Output the [X, Y] coordinate of the center of the cell containing the given text.  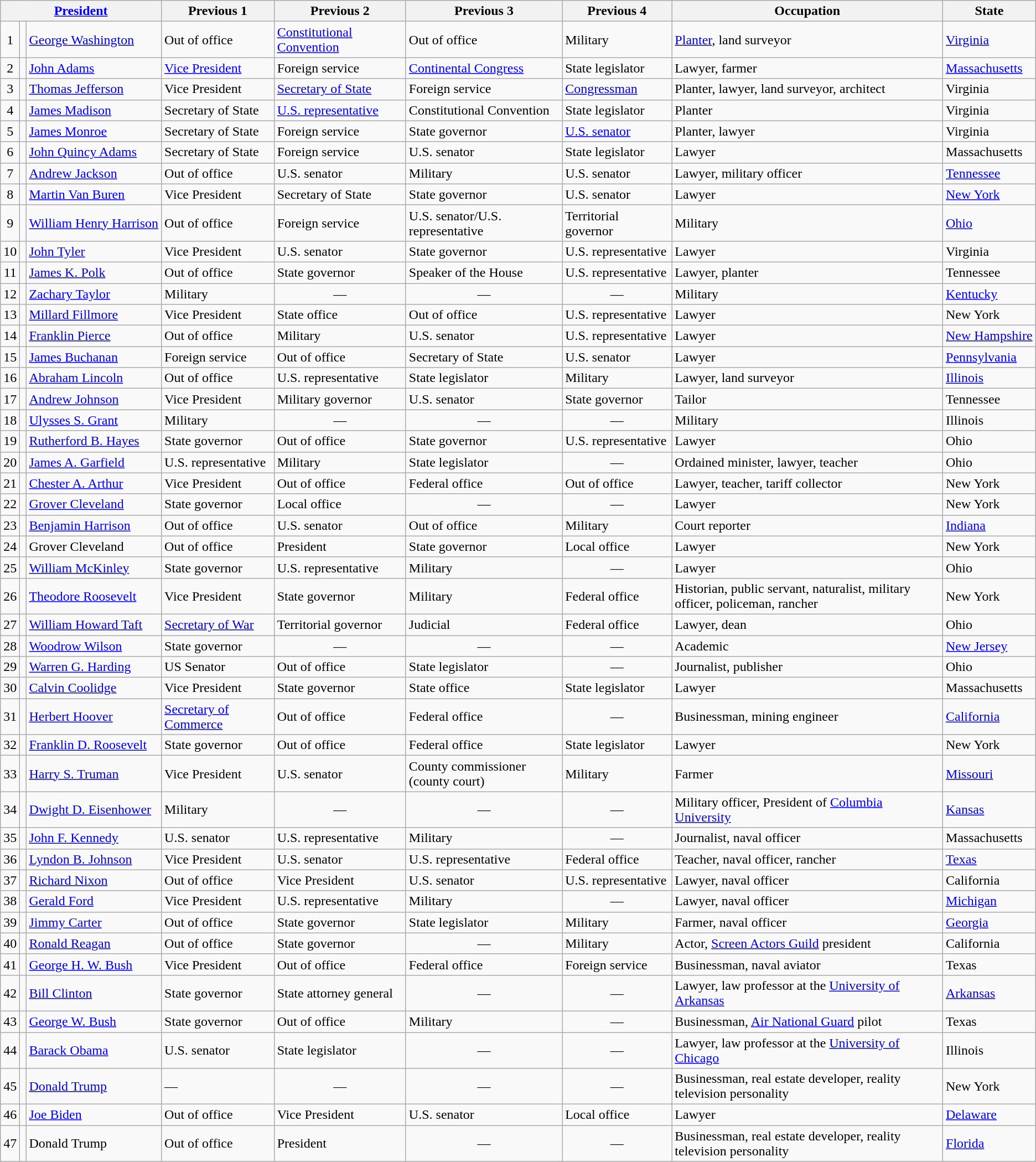
County commissioner (county court) [484, 774]
7 [10, 173]
Lawyer, land surveyor [807, 378]
Congressman [617, 89]
38 [10, 901]
13 [10, 315]
25 [10, 567]
42 [10, 993]
Dwight D. Eisenhower [94, 809]
Martin Van Buren [94, 194]
Barack Obama [94, 1050]
Harry S. Truman [94, 774]
9 [10, 223]
Lawyer, planter [807, 272]
22 [10, 504]
Florida [990, 1144]
31 [10, 716]
35 [10, 838]
Journalist, naval officer [807, 838]
Warren G. Harding [94, 667]
39 [10, 922]
Delaware [990, 1115]
30 [10, 688]
Academic [807, 646]
Continental Congress [484, 68]
Previous 4 [617, 11]
Businessman, Air National Guard pilot [807, 1021]
Lawyer, farmer [807, 68]
Thomas Jefferson [94, 89]
Historian, public servant, naturalist, military officer, policeman, rancher [807, 596]
Occupation [807, 11]
45 [10, 1086]
Joe Biden [94, 1115]
Franklin Pierce [94, 336]
John Adams [94, 68]
17 [10, 399]
Lyndon B. Johnson [94, 859]
State attorney general [340, 993]
Farmer, naval officer [807, 922]
Franklin D. Roosevelt [94, 745]
20 [10, 462]
23 [10, 525]
James Madison [94, 110]
33 [10, 774]
Ulysses S. Grant [94, 420]
37 [10, 880]
Abraham Lincoln [94, 378]
Gerald Ford [94, 901]
Andrew Johnson [94, 399]
34 [10, 809]
Businessman, naval aviator [807, 964]
Pennsylvania [990, 357]
James Buchanan [94, 357]
5 [10, 131]
Teacher, naval officer, rancher [807, 859]
Rutherford B. Hayes [94, 441]
State [990, 11]
21 [10, 483]
43 [10, 1021]
James A. Garfield [94, 462]
11 [10, 272]
12 [10, 294]
John Quincy Adams [94, 152]
Bill Clinton [94, 993]
40 [10, 943]
Planter, lawyer, land surveyor, architect [807, 89]
Indiana [990, 525]
28 [10, 646]
6 [10, 152]
James K. Polk [94, 272]
24 [10, 546]
8 [10, 194]
Lawyer, military officer [807, 173]
Tailor [807, 399]
Planter [807, 110]
Previous 2 [340, 11]
Court reporter [807, 525]
Andrew Jackson [94, 173]
26 [10, 596]
Benjamin Harrison [94, 525]
Previous 3 [484, 11]
Military officer, President of Columbia University [807, 809]
Lawyer, teacher, tariff collector [807, 483]
John F. Kennedy [94, 838]
14 [10, 336]
1 [10, 40]
Ordained minister, lawyer, teacher [807, 462]
Theodore Roosevelt [94, 596]
44 [10, 1050]
New Hampshire [990, 336]
15 [10, 357]
Journalist, publisher [807, 667]
Chester A. Arthur [94, 483]
Millard Fillmore [94, 315]
William Howard Taft [94, 624]
Richard Nixon [94, 880]
William Henry Harrison [94, 223]
U.S. senator/U.S. representative [484, 223]
Missouri [990, 774]
41 [10, 964]
Planter, land surveyor [807, 40]
Secretary of Commerce [218, 716]
Lawyer, law professor at the University of Chicago [807, 1050]
Planter, lawyer [807, 131]
47 [10, 1144]
Michigan [990, 901]
Georgia [990, 922]
19 [10, 441]
George Washington [94, 40]
Jimmy Carter [94, 922]
US Senator [218, 667]
Judicial [484, 624]
Actor, Screen Actors Guild president [807, 943]
36 [10, 859]
Woodrow Wilson [94, 646]
Speaker of the House [484, 272]
Zachary Taylor [94, 294]
James Monroe [94, 131]
Calvin Coolidge [94, 688]
29 [10, 667]
46 [10, 1115]
Kansas [990, 809]
Lawyer, dean [807, 624]
18 [10, 420]
Previous 1 [218, 11]
New Jersey [990, 646]
Lawyer, law professor at the University of Arkansas [807, 993]
32 [10, 745]
George W. Bush [94, 1021]
10 [10, 251]
Businessman, mining engineer [807, 716]
Arkansas [990, 993]
Herbert Hoover [94, 716]
3 [10, 89]
Kentucky [990, 294]
4 [10, 110]
Farmer [807, 774]
George H. W. Bush [94, 964]
27 [10, 624]
Ronald Reagan [94, 943]
John Tyler [94, 251]
Military governor [340, 399]
Secretary of War [218, 624]
16 [10, 378]
William McKinley [94, 567]
2 [10, 68]
